From the cell containing the given text, extract its center point as (x, y) coordinate. 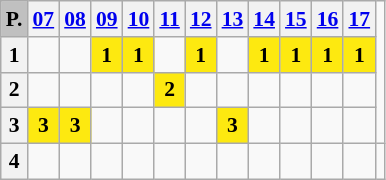
P. (14, 19)
17 (359, 19)
15 (296, 19)
14 (264, 19)
4 (14, 162)
16 (328, 19)
13 (233, 19)
07 (43, 19)
08 (75, 19)
12 (201, 19)
10 (139, 19)
09 (107, 19)
11 (170, 19)
